Locate the cell with the specified text and output its [x, y] center coordinate. 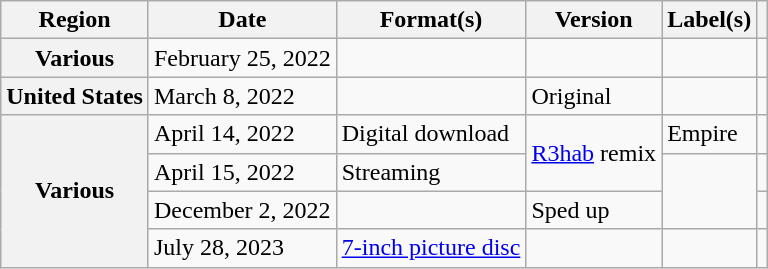
February 25, 2022 [242, 58]
Digital download [431, 134]
Empire [710, 134]
July 28, 2023 [242, 248]
Sped up [594, 210]
Label(s) [710, 20]
Original [594, 96]
Region [75, 20]
R3hab remix [594, 153]
December 2, 2022 [242, 210]
Date [242, 20]
April 14, 2022 [242, 134]
7-inch picture disc [431, 248]
United States [75, 96]
Format(s) [431, 20]
Version [594, 20]
Streaming [431, 172]
April 15, 2022 [242, 172]
March 8, 2022 [242, 96]
